Pinpoint the cell where the given text exists, returning its (X, Y) midpoint coordinate. 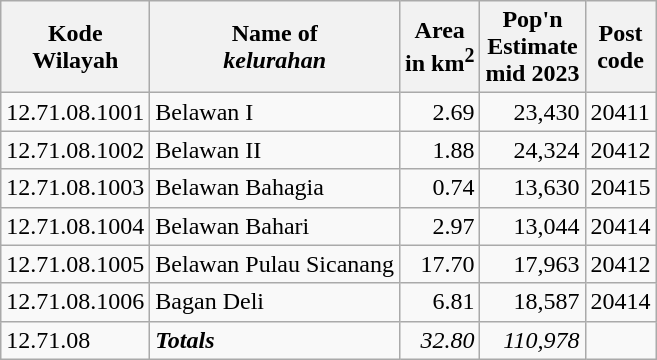
Totals (275, 340)
Name of kelurahan (275, 47)
18,587 (532, 302)
12.71.08.1005 (76, 264)
Area in km2 (439, 47)
1.88 (439, 150)
Pop'nEstimatemid 2023 (532, 47)
12.71.08.1006 (76, 302)
17.70 (439, 264)
Belawan Pulau Sicanang (275, 264)
110,978 (532, 340)
Belawan II (275, 150)
KodeWilayah (76, 47)
12.71.08.1004 (76, 226)
13,630 (532, 188)
24,324 (532, 150)
Postcode (620, 47)
2.69 (439, 112)
6.81 (439, 302)
12.71.08.1002 (76, 150)
Belawan Bahagia (275, 188)
Belawan I (275, 112)
0.74 (439, 188)
20411 (620, 112)
Bagan Deli (275, 302)
2.97 (439, 226)
12.71.08 (76, 340)
13,044 (532, 226)
32.80 (439, 340)
17,963 (532, 264)
23,430 (532, 112)
12.71.08.1003 (76, 188)
12.71.08.1001 (76, 112)
Belawan Bahari (275, 226)
20415 (620, 188)
